Extract the [x, y] coordinate from the center of the cell holding the provided text.  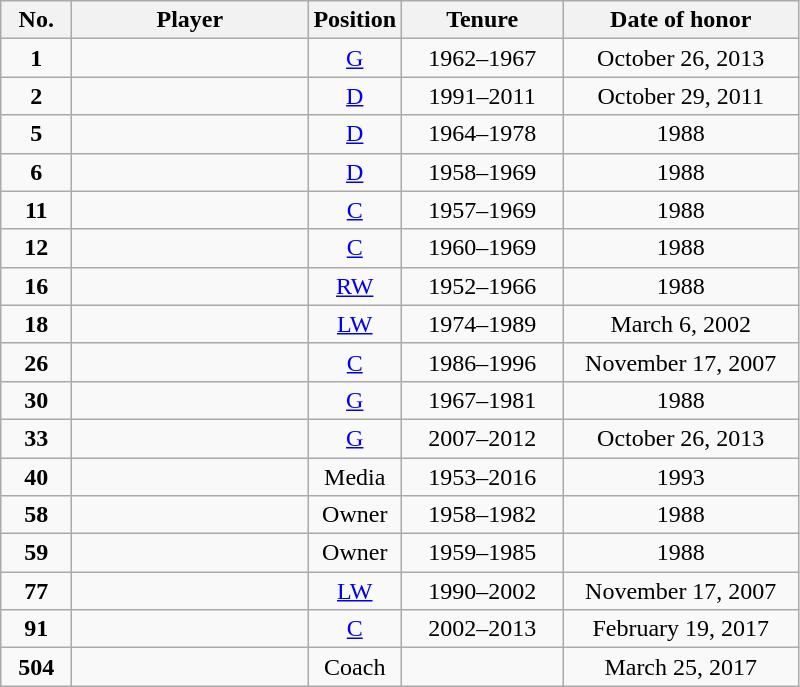
26 [36, 362]
October 29, 2011 [681, 96]
1991–2011 [482, 96]
504 [36, 667]
18 [36, 324]
91 [36, 629]
59 [36, 553]
1 [36, 58]
1964–1978 [482, 134]
1957–1969 [482, 210]
6 [36, 172]
77 [36, 591]
1986–1996 [482, 362]
2 [36, 96]
Date of honor [681, 20]
1958–1982 [482, 515]
Media [355, 477]
40 [36, 477]
12 [36, 248]
1967–1981 [482, 400]
March 6, 2002 [681, 324]
1958–1969 [482, 172]
11 [36, 210]
March 25, 2017 [681, 667]
Position [355, 20]
1990–2002 [482, 591]
Player [190, 20]
5 [36, 134]
Coach [355, 667]
30 [36, 400]
1959–1985 [482, 553]
1952–1966 [482, 286]
February 19, 2017 [681, 629]
2002–2013 [482, 629]
1962–1967 [482, 58]
1993 [681, 477]
RW [355, 286]
58 [36, 515]
Tenure [482, 20]
1974–1989 [482, 324]
2007–2012 [482, 438]
1953–2016 [482, 477]
33 [36, 438]
16 [36, 286]
No. [36, 20]
1960–1969 [482, 248]
